For the text-containing cell, return its midpoint in (x, y) coordinate format. 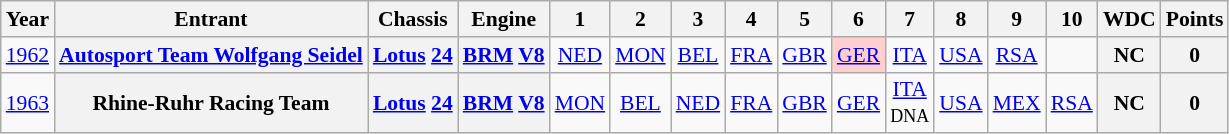
1 (580, 19)
5 (804, 19)
Rhine-Ruhr Racing Team (211, 102)
ITA (910, 55)
6 (858, 19)
Chassis (413, 19)
8 (960, 19)
ITADNA (910, 102)
Points (1195, 19)
3 (698, 19)
7 (910, 19)
MEX (1017, 102)
Engine (504, 19)
Year (28, 19)
Entrant (211, 19)
2 (640, 19)
10 (1072, 19)
1963 (28, 102)
WDC (1130, 19)
9 (1017, 19)
4 (751, 19)
Autosport Team Wolfgang Seidel (211, 55)
1962 (28, 55)
